Search for the cell housing the specified text and yield its [X, Y] center coordinate. 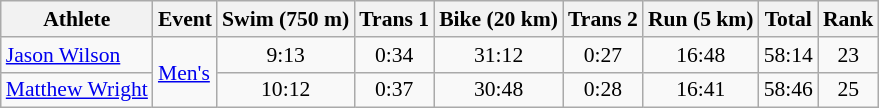
Athlete [77, 19]
10:12 [286, 90]
Bike (20 km) [498, 19]
30:48 [498, 90]
31:12 [498, 55]
25 [848, 90]
Men's [185, 72]
Jason Wilson [77, 55]
16:48 [701, 55]
58:14 [788, 55]
Swim (750 m) [286, 19]
Trans 1 [394, 19]
Total [788, 19]
0:28 [603, 90]
16:41 [701, 90]
0:34 [394, 55]
0:37 [394, 90]
Matthew Wright [77, 90]
0:27 [603, 55]
9:13 [286, 55]
58:46 [788, 90]
Event [185, 19]
23 [848, 55]
Rank [848, 19]
Run (5 km) [701, 19]
Trans 2 [603, 19]
